Return (x, y) of the center of cell containing provided text 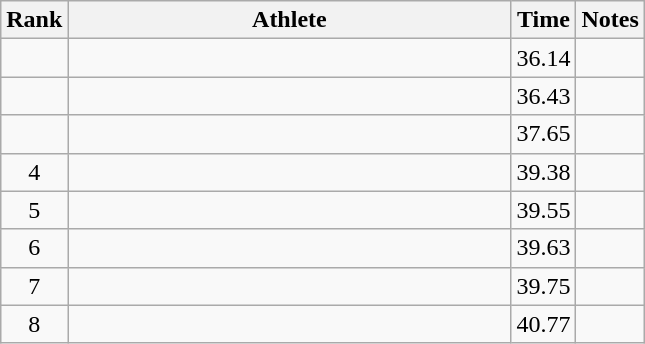
36.14 (544, 58)
Athlete (290, 20)
39.55 (544, 210)
5 (34, 210)
Time (544, 20)
7 (34, 286)
Rank (34, 20)
40.77 (544, 324)
39.75 (544, 286)
39.38 (544, 172)
39.63 (544, 248)
37.65 (544, 134)
6 (34, 248)
Notes (610, 20)
36.43 (544, 96)
4 (34, 172)
8 (34, 324)
